Capture the cell that displays the provided text and extract its [X, Y] central coordinate. 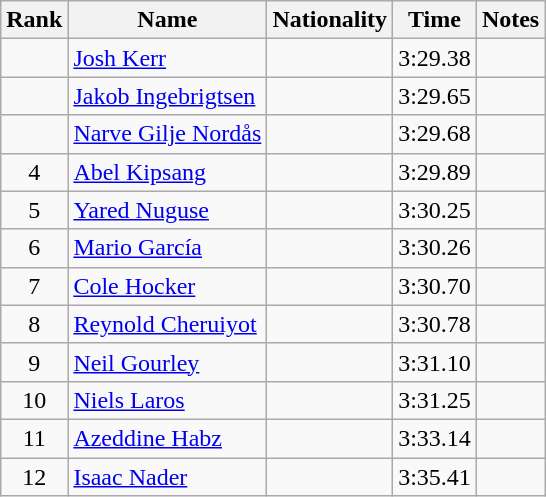
Yared Nuguse [168, 210]
10 [34, 400]
4 [34, 172]
3:31.25 [435, 400]
Jakob Ingebrigtsen [168, 96]
5 [34, 210]
Josh Kerr [168, 58]
8 [34, 324]
3:29.68 [435, 134]
9 [34, 362]
Nationality [330, 20]
Time [435, 20]
Name [168, 20]
6 [34, 248]
3:31.10 [435, 362]
Neil Gourley [168, 362]
Isaac Nader [168, 477]
3:30.78 [435, 324]
Rank [34, 20]
3:30.25 [435, 210]
Mario García [168, 248]
3:35.41 [435, 477]
3:29.65 [435, 96]
Azeddine Habz [168, 438]
Niels Laros [168, 400]
7 [34, 286]
3:29.38 [435, 58]
Notes [510, 20]
Abel Kipsang [168, 172]
3:33.14 [435, 438]
Cole Hocker [168, 286]
12 [34, 477]
3:29.89 [435, 172]
Narve Gilje Nordås [168, 134]
Reynold Cheruiyot [168, 324]
3:30.26 [435, 248]
11 [34, 438]
3:30.70 [435, 286]
